Output the [X, Y] coordinate of the center of the cell containing the given text.  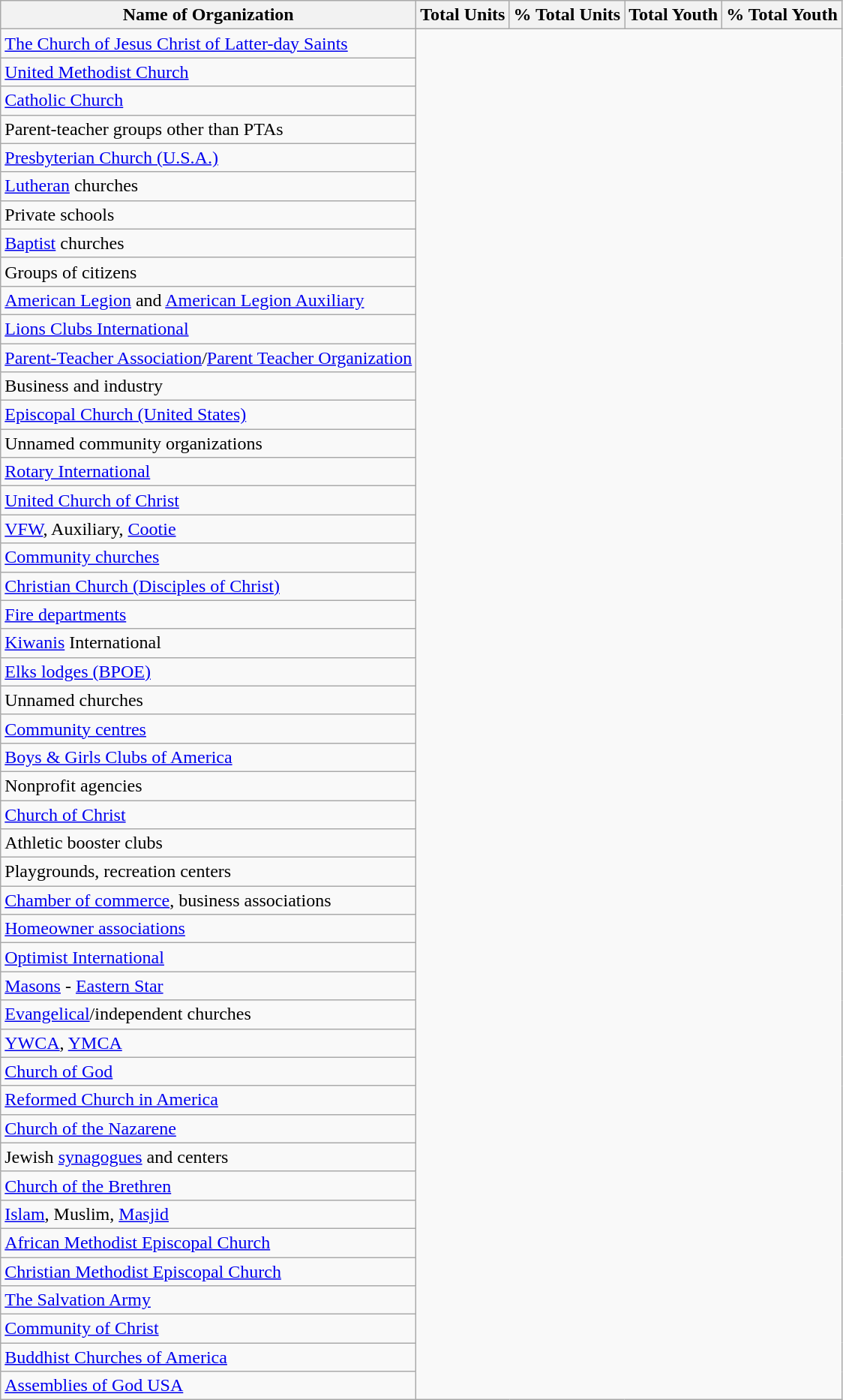
Lions Clubs International [208, 329]
Unnamed churches [208, 700]
Name of Organization [208, 15]
African Methodist Episcopal Church [208, 1242]
Business and industry [208, 386]
Church of the Brethren [208, 1185]
Catholic Church [208, 101]
VFW, Auxiliary, Cootie [208, 529]
Evangelical/independent churches [208, 1014]
Lutheran churches [208, 186]
Episcopal Church (United States) [208, 415]
Parent-teacher groups other than PTAs [208, 129]
Parent-Teacher Association/Parent Teacher Organization [208, 358]
Community churches [208, 557]
% Total Youth [782, 15]
Presbyterian Church (U.S.A.) [208, 158]
Church of the Nazarene [208, 1128]
Community of Christ [208, 1329]
Groups of citizens [208, 272]
Christian Methodist Episcopal Church [208, 1272]
Jewish synagogues and centers [208, 1157]
Christian Church (Disciples of Christ) [208, 586]
Baptist churches [208, 243]
Fire departments [208, 614]
% Total Units [567, 15]
Nonprofit agencies [208, 786]
United Methodist Church [208, 72]
The Church of Jesus Christ of Latter-day Saints [208, 44]
Assemblies of God USA [208, 1386]
Total Units [463, 15]
The Salvation Army [208, 1300]
Optimist International [208, 957]
Private schools [208, 215]
Elks lodges (BPOE) [208, 671]
United Church of Christ [208, 500]
Athletic booster clubs [208, 843]
Rotary International [208, 472]
Playgrounds, recreation centers [208, 872]
YWCA, YMCA [208, 1043]
Masons - Eastern Star [208, 986]
Islam, Muslim, Masjid [208, 1214]
Homeowner associations [208, 929]
Community centres [208, 729]
Boys & Girls Clubs of America [208, 757]
Kiwanis International [208, 643]
Chamber of commerce, business associations [208, 900]
Buddhist Churches of America [208, 1357]
Total Youth [673, 15]
Church of Christ [208, 814]
American Legion and American Legion Auxiliary [208, 300]
Reformed Church in America [208, 1100]
Unnamed community organizations [208, 443]
Church of God [208, 1071]
